Search for the cell housing the specified text and yield its (X, Y) center coordinate. 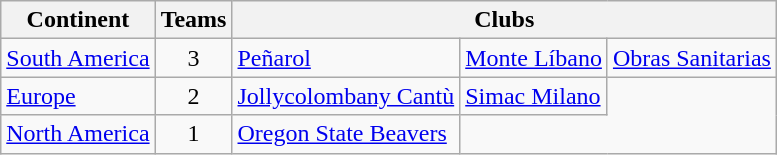
Obras Sanitarias (692, 58)
Oregon State Beavers (346, 134)
Teams (194, 20)
Clubs (504, 20)
Continent (78, 20)
3 (194, 58)
Monte Líbano (534, 58)
Simac Milano (534, 96)
Europe (78, 96)
Jollycolombany Cantù (346, 96)
South America (78, 58)
North America (78, 134)
1 (194, 134)
Peñarol (346, 58)
2 (194, 96)
